Determine the (x, y) coordinate at the center of the cell enclosing the given text.  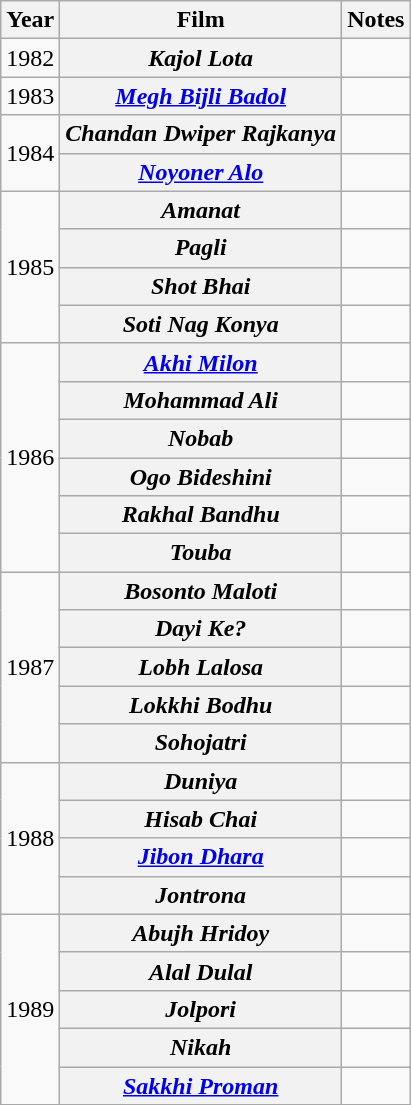
Noyoner Alo (201, 172)
Film (201, 20)
Shot Bhai (201, 286)
1982 (30, 58)
Mohammad Ali (201, 400)
Jibon Dhara (201, 857)
Megh Bijli Badol (201, 96)
Lokkhi Bodhu (201, 705)
Ogo Bideshini (201, 477)
Akhi Milon (201, 362)
Rakhal Bandhu (201, 515)
Alal Dulal (201, 971)
Pagli (201, 248)
Amanat (201, 210)
1989 (30, 1009)
Nikah (201, 1047)
1986 (30, 457)
Chandan Dwiper Rajkanya (201, 134)
Lobh Lalosa (201, 667)
Year (30, 20)
1987 (30, 667)
1988 (30, 838)
Jontrona (201, 895)
Nobab (201, 438)
Notes (376, 20)
Sohojatri (201, 743)
Kajol Lota (201, 58)
1984 (30, 153)
Dayi Ke? (201, 629)
Abujh Hridoy (201, 933)
Hisab Chai (201, 819)
Soti Nag Konya (201, 324)
1983 (30, 96)
Sakkhi Proman (201, 1085)
Bosonto Maloti (201, 591)
Jolpori (201, 1009)
Touba (201, 553)
Duniya (201, 781)
1985 (30, 267)
